Identify which cell holds the provided text, then report its [X, Y] central coordinate. 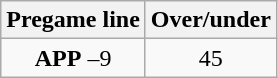
Pregame line [74, 20]
45 [210, 58]
APP –9 [74, 58]
Over/under [210, 20]
